Scan for the cell matching the given text and deliver its [x, y] coordinate at center. 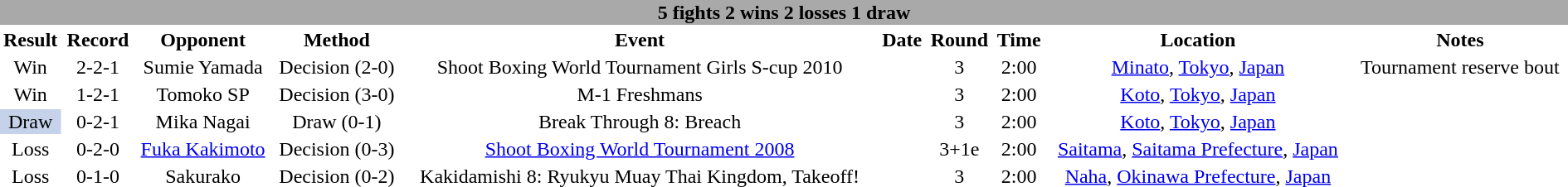
5 fights 2 wins 2 losses 1 draw [784, 12]
Sumie Yamada [203, 67]
Time [1019, 40]
Shoot Boxing World Tournament 2008 [640, 149]
Tournament reserve bout [1460, 67]
Decision (0-3) [337, 149]
Loss [30, 149]
Record [98, 40]
Notes [1460, 40]
Location [1198, 40]
Opponent [203, 40]
Date [903, 40]
Round [960, 40]
Saitama, Saitama Prefecture, Japan [1198, 149]
Result [30, 40]
Minato, Tokyo, Japan [1198, 67]
M-1 Freshmans [640, 94]
Mika Nagai [203, 122]
Decision (3-0) [337, 94]
Decision (2-0) [337, 67]
Break Through 8: Breach [640, 122]
2-2-1 [98, 67]
0-2-1 [98, 122]
3+1e [960, 149]
1-2-1 [98, 94]
Tomoko SP [203, 94]
Draw (0-1) [337, 122]
Shoot Boxing World Tournament Girls S-cup 2010 [640, 67]
Fuka Kakimoto [203, 149]
Draw [30, 122]
Event [640, 40]
Method [337, 40]
0-2-0 [98, 149]
